Identify which cell holds the provided text, then report its [x, y] central coordinate. 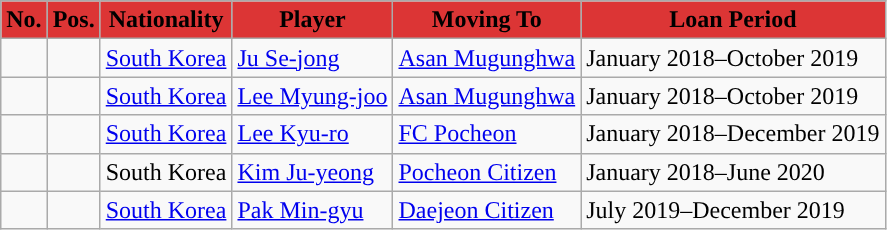
Pos. [74, 20]
Ju Se-jong [312, 58]
FC Pocheon [487, 134]
Lee Kyu-ro [312, 134]
Pocheon Citizen [487, 172]
Nationality [166, 20]
Daejeon Citizen [487, 210]
Loan Period [733, 20]
Lee Myung-joo [312, 96]
No. [24, 20]
Moving To [487, 20]
July 2019–December 2019 [733, 210]
January 2018–June 2020 [733, 172]
Player [312, 20]
Kim Ju-yeong [312, 172]
Pak Min-gyu [312, 210]
January 2018–December 2019 [733, 134]
